Find where the given text appears and provide that cell's center as [x, y] coordinate. 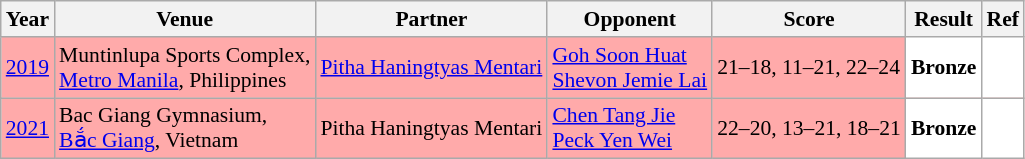
Goh Soon Huat Shevon Jemie Lai [630, 68]
Year [28, 19]
Partner [431, 19]
Result [944, 19]
22–20, 13–21, 18–21 [809, 128]
Opponent [630, 19]
Chen Tang Jie Peck Yen Wei [630, 128]
Ref [1002, 19]
Score [809, 19]
Muntinlupa Sports Complex,Metro Manila, Philippines [184, 68]
2021 [28, 128]
Bac Giang Gymnasium,Bắc Giang, Vietnam [184, 128]
Venue [184, 19]
21–18, 11–21, 22–24 [809, 68]
2019 [28, 68]
